Capture the cell that displays the provided text and extract its [x, y] central coordinate. 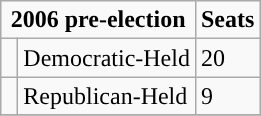
20 [227, 58]
9 [227, 96]
Republican-Held [107, 96]
Seats [227, 20]
2006 pre-election [98, 20]
Democratic-Held [107, 58]
